Scan for the cell matching the given text and deliver its [X, Y] coordinate at center. 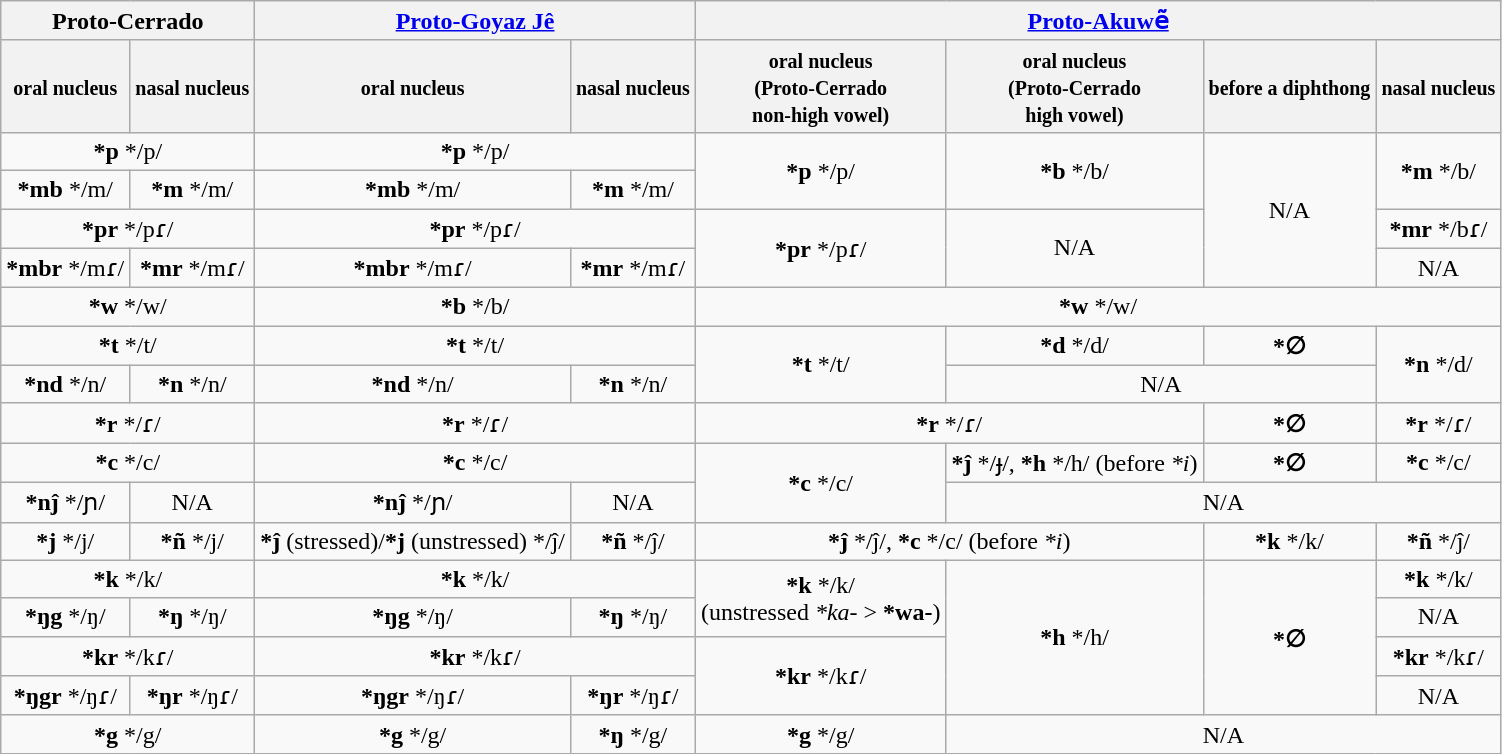
oral nucleus(Proto-Cerradonon-high vowel) [820, 86]
*ŋ */g/ [632, 734]
*ñ */j/ [192, 541]
before a diphthong [1290, 86]
*k */k/(unstressed *ka- > *wa-) [820, 598]
Proto-Goyaz Jê [476, 21]
*ĵ */ĵ/, *c */c/ (before *i) [949, 541]
Proto-Akuwẽ [1098, 21]
*j */j/ [66, 541]
*ĵ (stressed)/*j (unstressed) */ĵ/ [413, 541]
*mr */bɾ/ [1438, 228]
oral nucleus(Proto-Cerradohigh vowel) [1074, 86]
Proto-Cerrado [128, 21]
*d */d/ [1074, 346]
*ĵ */ɟ/, *h */h/ (before *i) [1074, 463]
*n */d/ [1438, 365]
*h */h/ [1074, 638]
*m */b/ [1438, 170]
